Extract the [X, Y] coordinate from the center of the cell holding the provided text.  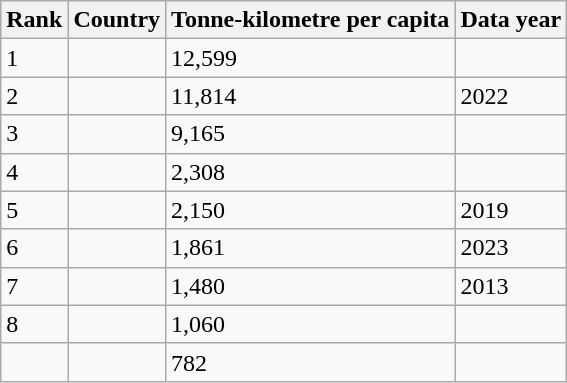
Tonne-kilometre per capita [310, 20]
6 [34, 248]
2,150 [310, 210]
2 [34, 96]
1,060 [310, 324]
4 [34, 172]
1,861 [310, 248]
11,814 [310, 96]
Rank [34, 20]
9,165 [310, 134]
2023 [511, 248]
12,599 [310, 58]
1 [34, 58]
1,480 [310, 286]
Country [117, 20]
2022 [511, 96]
7 [34, 286]
8 [34, 324]
2,308 [310, 172]
782 [310, 362]
2013 [511, 286]
Data year [511, 20]
3 [34, 134]
2019 [511, 210]
5 [34, 210]
